From the cell containing the given text, extract its center point as (X, Y) coordinate. 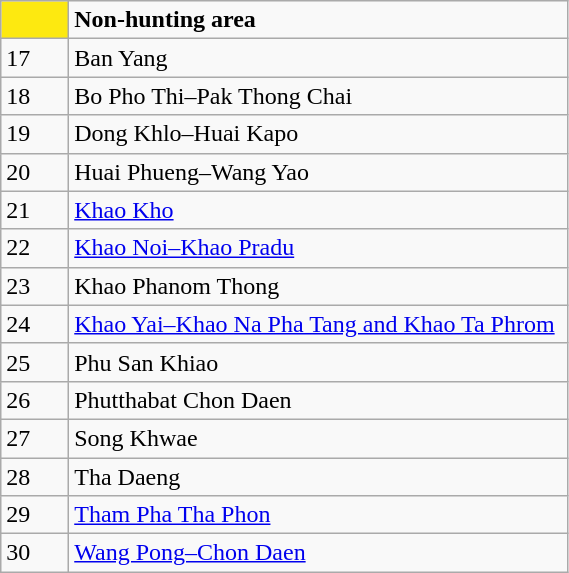
Khao Yai–Khao Na Pha Tang and Khao Ta Phrom (318, 324)
Phutthabat Chon Daen (318, 400)
Bo Pho Thi–Pak Thong Chai (318, 96)
26 (35, 400)
Dong Khlo–Huai Kapo (318, 134)
Tham Pha Tha Phon (318, 515)
30 (35, 553)
Huai Phueng–Wang Yao (318, 172)
Tha Daeng (318, 477)
18 (35, 96)
29 (35, 515)
Khao Phanom Thong (318, 286)
27 (35, 438)
24 (35, 324)
Wang Pong–Chon Daen (318, 553)
25 (35, 362)
21 (35, 210)
23 (35, 286)
17 (35, 58)
Ban Yang (318, 58)
28 (35, 477)
Phu San Khiao (318, 362)
Song Khwae (318, 438)
Khao Kho (318, 210)
19 (35, 134)
Non-hunting area (318, 20)
22 (35, 248)
20 (35, 172)
Khao Noi–Khao Pradu (318, 248)
